From the cell containing the given text, extract its center point as (X, Y) coordinate. 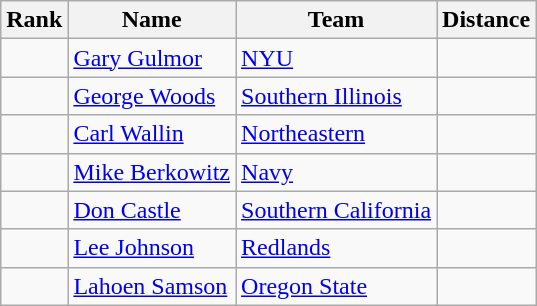
Southern Illinois (336, 96)
Distance (486, 20)
Lee Johnson (152, 248)
Mike Berkowitz (152, 172)
Redlands (336, 248)
Navy (336, 172)
George Woods (152, 96)
Don Castle (152, 210)
Lahoen Samson (152, 286)
Oregon State (336, 286)
Team (336, 20)
Southern California (336, 210)
Rank (34, 20)
Carl Wallin (152, 134)
Name (152, 20)
Gary Gulmor (152, 58)
Northeastern (336, 134)
NYU (336, 58)
